Capture the cell that displays the provided text and extract its (x, y) central coordinate. 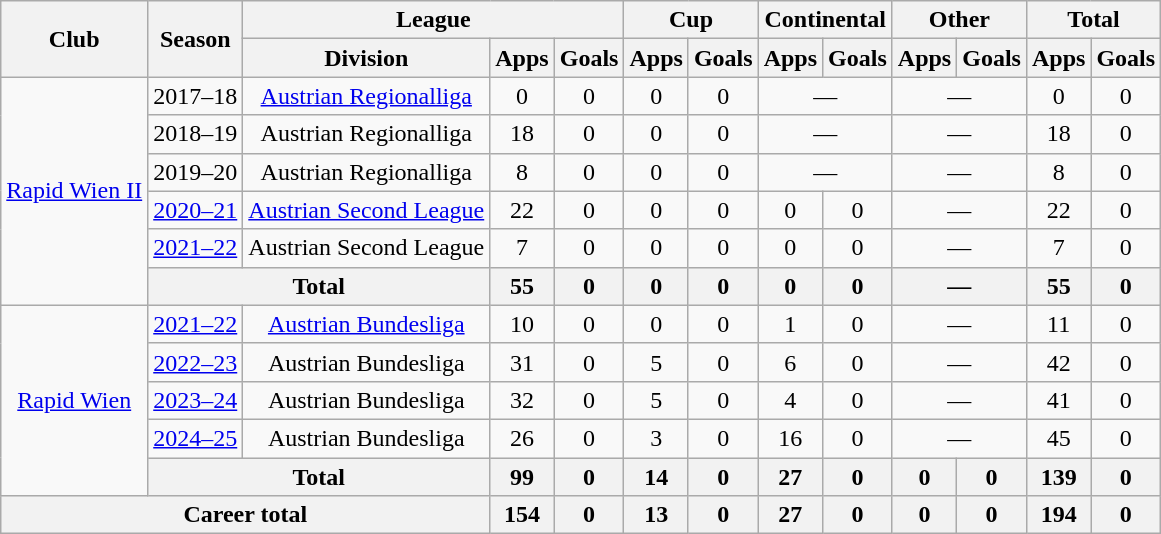
2019–20 (196, 172)
16 (790, 438)
Rapid Wien (74, 400)
2017–18 (196, 96)
194 (1058, 515)
4 (790, 400)
42 (1058, 362)
Cup (691, 20)
11 (1058, 324)
14 (656, 477)
League (434, 20)
26 (522, 438)
2024–25 (196, 438)
1 (790, 324)
Division (366, 58)
2023–24 (196, 400)
139 (1058, 477)
6 (790, 362)
Other (959, 20)
2022–23 (196, 362)
13 (656, 515)
154 (522, 515)
31 (522, 362)
32 (522, 400)
Career total (246, 515)
Club (74, 39)
2020–21 (196, 210)
10 (522, 324)
Season (196, 39)
45 (1058, 438)
Rapid Wien II (74, 191)
99 (522, 477)
3 (656, 438)
Continental (825, 20)
2018–19 (196, 134)
41 (1058, 400)
